Find where the given text appears and provide that cell's center as [X, Y] coordinate. 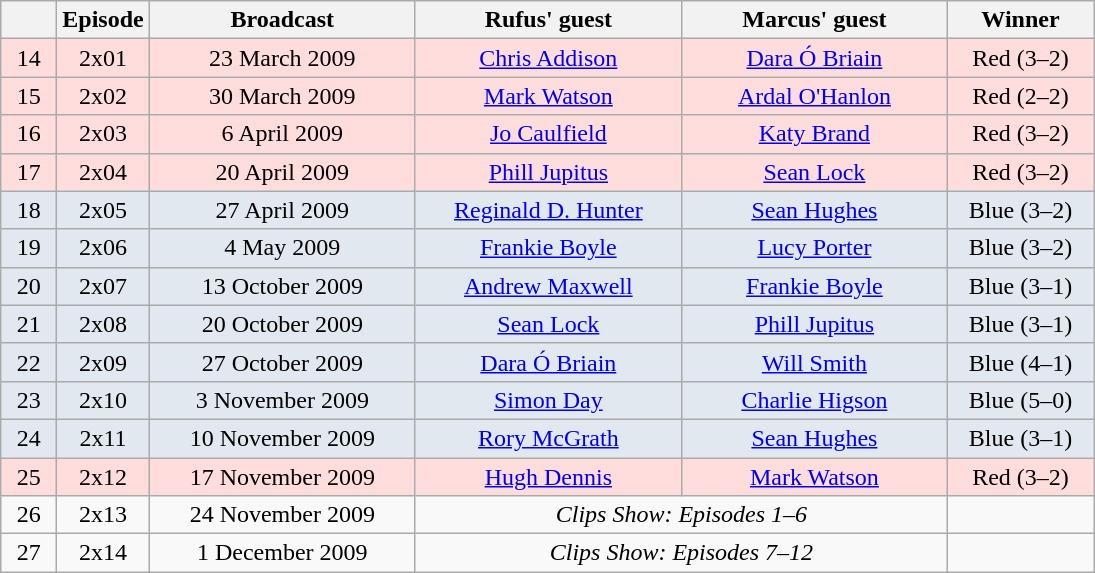
2x01 [103, 58]
27 October 2009 [282, 362]
2x12 [103, 477]
Reginald D. Hunter [548, 210]
25 [29, 477]
Charlie Higson [814, 400]
Jo Caulfield [548, 134]
6 April 2009 [282, 134]
2x03 [103, 134]
Rufus' guest [548, 20]
23 [29, 400]
Hugh Dennis [548, 477]
2x04 [103, 172]
4 May 2009 [282, 248]
Simon Day [548, 400]
27 April 2009 [282, 210]
24 November 2009 [282, 515]
17 [29, 172]
2x11 [103, 438]
20 April 2009 [282, 172]
2x06 [103, 248]
2x09 [103, 362]
1 December 2009 [282, 553]
23 March 2009 [282, 58]
15 [29, 96]
Clips Show: Episodes 1–6 [681, 515]
17 November 2009 [282, 477]
3 November 2009 [282, 400]
Episode [103, 20]
2x10 [103, 400]
22 [29, 362]
19 [29, 248]
26 [29, 515]
2x14 [103, 553]
2x07 [103, 286]
13 October 2009 [282, 286]
Red (2–2) [1020, 96]
2x02 [103, 96]
14 [29, 58]
10 November 2009 [282, 438]
24 [29, 438]
Ardal O'Hanlon [814, 96]
18 [29, 210]
2x08 [103, 324]
Andrew Maxwell [548, 286]
30 March 2009 [282, 96]
21 [29, 324]
Lucy Porter [814, 248]
Will Smith [814, 362]
2x05 [103, 210]
20 October 2009 [282, 324]
Blue (5–0) [1020, 400]
20 [29, 286]
2x13 [103, 515]
Katy Brand [814, 134]
Rory McGrath [548, 438]
Marcus' guest [814, 20]
27 [29, 553]
16 [29, 134]
Chris Addison [548, 58]
Clips Show: Episodes 7–12 [681, 553]
Winner [1020, 20]
Blue (4–1) [1020, 362]
Broadcast [282, 20]
